Determine the (X, Y) coordinate at the center of the cell enclosing the given text.  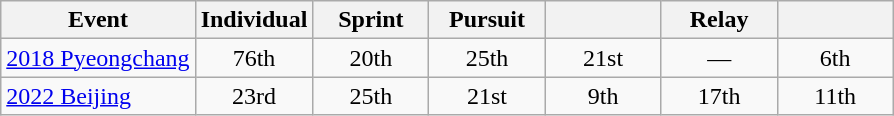
2022 Beijing (98, 96)
Pursuit (487, 20)
Individual (254, 20)
20th (371, 58)
76th (254, 58)
Sprint (371, 20)
9th (603, 96)
Event (98, 20)
23rd (254, 96)
— (719, 58)
Relay (719, 20)
2018 Pyeongchang (98, 58)
6th (835, 58)
17th (719, 96)
11th (835, 96)
